Determine the [x, y] coordinate at the center of the cell enclosing the given text.  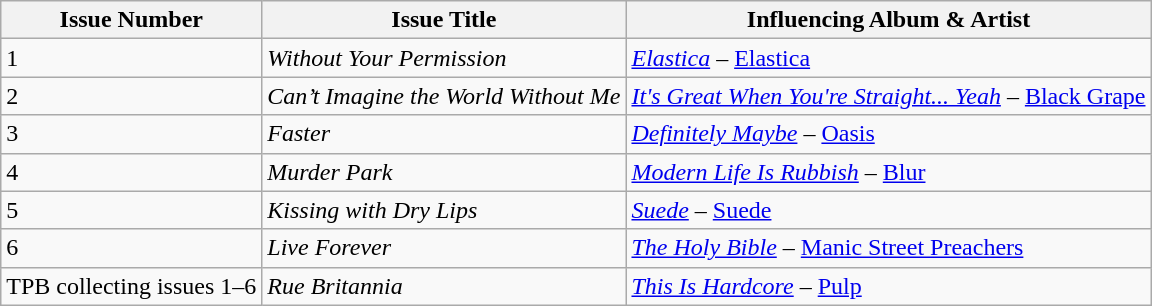
3 [132, 134]
It's Great When You're Straight... Yeah – Black Grape [888, 96]
Issue Number [132, 20]
Elastica – Elastica [888, 58]
Kissing with Dry Lips [444, 210]
2 [132, 96]
Faster [444, 134]
Issue Title [444, 20]
Modern Life Is Rubbish – Blur [888, 172]
Can’t Imagine the World Without Me [444, 96]
5 [132, 210]
TPB collecting issues 1–6 [132, 286]
1 [132, 58]
6 [132, 248]
This Is Hardcore – Pulp [888, 286]
Live Forever [444, 248]
Murder Park [444, 172]
Rue Britannia [444, 286]
4 [132, 172]
Suede – Suede [888, 210]
The Holy Bible – Manic Street Preachers [888, 248]
Without Your Permission [444, 58]
Influencing Album & Artist [888, 20]
Definitely Maybe – Oasis [888, 134]
